Determine the (x, y) coordinate at the center of the cell enclosing the given text.  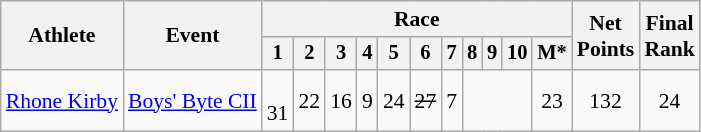
Boys' Byte CII (192, 100)
1 (278, 54)
Race (417, 19)
10 (517, 54)
Final Rank (670, 36)
22 (309, 100)
27 (426, 100)
16 (341, 100)
5 (394, 54)
6 (426, 54)
31 (278, 100)
Athlete (62, 36)
NetPoints (606, 36)
23 (552, 100)
M* (552, 54)
Rhone Kirby (62, 100)
2 (309, 54)
3 (341, 54)
Event (192, 36)
4 (368, 54)
8 (472, 54)
132 (606, 100)
